Locate the cell with the specified text and output its (x, y) center coordinate. 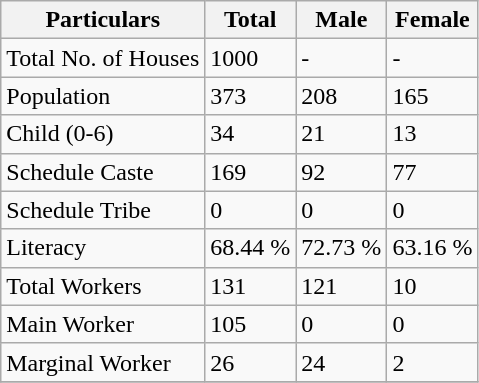
Child (0-6) (103, 134)
26 (250, 362)
Male (342, 20)
169 (250, 172)
34 (250, 134)
Schedule Caste (103, 172)
131 (250, 286)
Female (432, 20)
Total Workers (103, 286)
373 (250, 96)
13 (432, 134)
77 (432, 172)
21 (342, 134)
Main Worker (103, 324)
2 (432, 362)
72.73 % (342, 248)
121 (342, 286)
208 (342, 96)
24 (342, 362)
92 (342, 172)
Literacy (103, 248)
165 (432, 96)
68.44 % (250, 248)
Schedule Tribe (103, 210)
Particulars (103, 20)
1000 (250, 58)
10 (432, 286)
Marginal Worker (103, 362)
105 (250, 324)
Total No. of Houses (103, 58)
Total (250, 20)
63.16 % (432, 248)
Population (103, 96)
